Determine the (X, Y) coordinate at the center of the cell enclosing the given text.  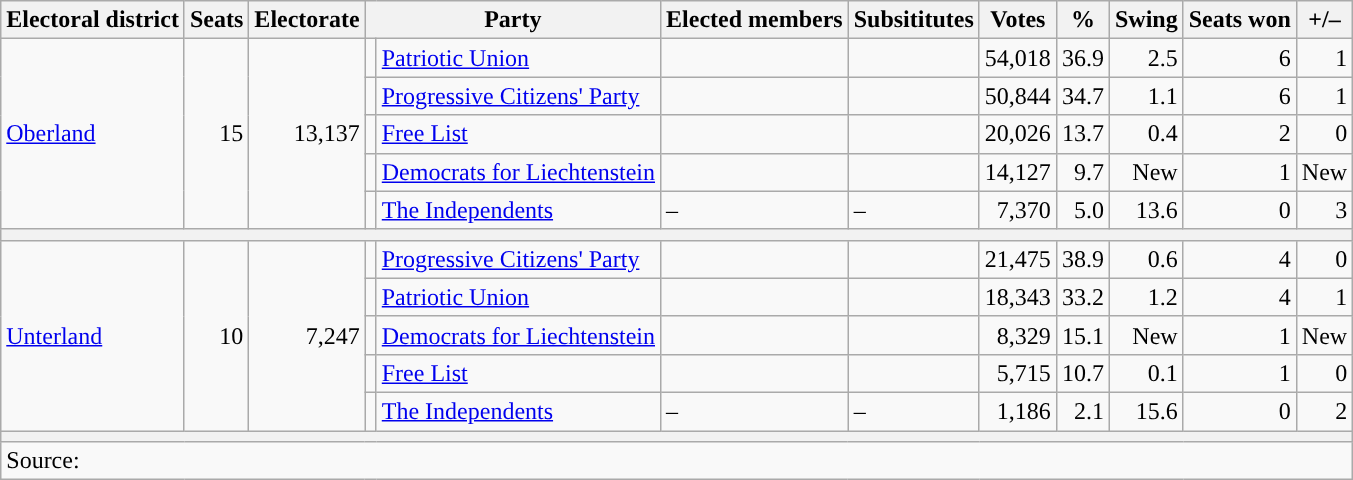
14,127 (1018, 172)
Seats won (1240, 20)
Oberland (93, 134)
1.1 (1146, 96)
Subsititutes (914, 20)
0.1 (1146, 373)
1,186 (1018, 411)
15.1 (1082, 335)
Party (512, 20)
0.6 (1146, 259)
38.9 (1082, 259)
8,329 (1018, 335)
Swing (1146, 20)
34.7 (1082, 96)
5,715 (1018, 373)
13.6 (1146, 210)
Unterland (93, 335)
15.6 (1146, 411)
3 (1324, 210)
+/– (1324, 20)
10 (216, 335)
Seats (216, 20)
50,844 (1018, 96)
2.5 (1146, 58)
10.7 (1082, 373)
5.0 (1082, 210)
Electoral district (93, 20)
% (1082, 20)
18,343 (1018, 297)
36.9 (1082, 58)
54,018 (1018, 58)
20,026 (1018, 134)
1.2 (1146, 297)
0.4 (1146, 134)
Elected members (755, 20)
33.2 (1082, 297)
Votes (1018, 20)
2.1 (1082, 411)
Electorate (307, 20)
Source: (677, 461)
21,475 (1018, 259)
13.7 (1082, 134)
7,247 (307, 335)
7,370 (1018, 210)
9.7 (1082, 172)
15 (216, 134)
13,137 (307, 134)
